Detect which cell encompasses the target text, then output its (X, Y) center coordinate. 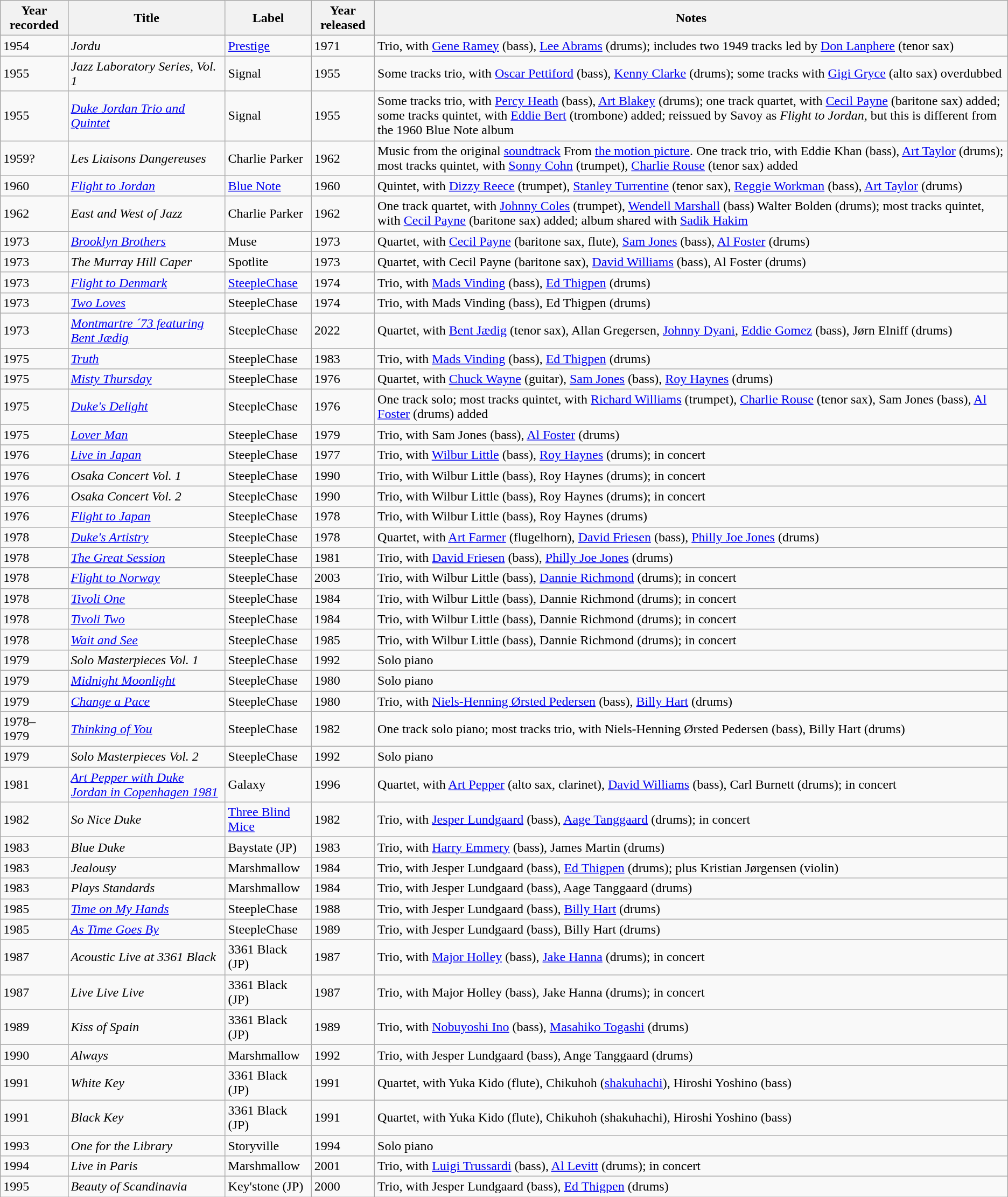
Some tracks trio, with Oscar Pettiford (bass), Kenny Clarke (drums); some tracks with Gigi Gryce (alto sax) overdubbed (691, 73)
So Nice Duke (146, 820)
1954 (34, 46)
One track solo piano; most tracks trio, with Niels-Henning Ørsted Pedersen (bass), Billy Hart (drums) (691, 729)
Duke's Artistry (146, 537)
Storyville (268, 1146)
2022 (342, 331)
Duke's Delight (146, 407)
Flight to Jordan (146, 186)
Year recorded (34, 18)
As Time Goes By (146, 929)
2000 (342, 1187)
Key'stone (JP) (268, 1187)
Quartet, with Cecil Payne (baritone sax), David Williams (bass), Al Foster (drums) (691, 262)
Art Pepper with Duke Jordan in Copenhagen 1981 (146, 784)
Kiss of Spain (146, 1027)
Quartet, with Art Pepper (alto sax, clarinet), David Williams (bass), Carl Burnett (drums); in concert (691, 784)
Midnight Moonlight (146, 680)
Trio, with David Friesen (bass), Philly Joe Jones (drums) (691, 558)
Osaka Concert Vol. 1 (146, 476)
Flight to Japan (146, 517)
Year released (342, 18)
Quartet, with Cecil Payne (baritone sax, flute), Sam Jones (bass), Al Foster (drums) (691, 241)
Trio, with Wilbur Little (bass), Roy Haynes (drums) (691, 517)
Muse (268, 241)
Trio, with Jesper Lundgaard (bass), Aage Tanggaard (drums); in concert (691, 820)
Label (268, 18)
Trio, with Jesper Lundgaard (bass), Ange Tanggaard (drums) (691, 1055)
Baystate (JP) (268, 847)
One for the Library (146, 1146)
Galaxy (268, 784)
Flight to Denmark (146, 282)
Flight to Norway (146, 578)
Brooklyn Brothers (146, 241)
2003 (342, 578)
Tivoli One (146, 598)
Title (146, 18)
Trio, with Niels-Henning Ørsted Pedersen (bass), Billy Hart (drums) (691, 701)
Quartet, with Art Farmer (flugelhorn), David Friesen (bass), Philly Joe Jones (drums) (691, 537)
Blue Duke (146, 847)
Trio, with Jesper Lundgaard (bass), Aage Tanggaard (drums) (691, 888)
Trio, with Harry Emmery (bass), James Martin (drums) (691, 847)
Three Blind Mice (268, 820)
Beauty of Scandinavia (146, 1187)
Solo Masterpieces Vol. 2 (146, 757)
Acoustic Live at 3361 Black (146, 957)
Trio, with Luigi Trussardi (bass), Al Levitt (drums); in concert (691, 1166)
Duke Jordan Trio and Quintet (146, 116)
Live Live Live (146, 992)
1978–1979 (34, 729)
Quartet, with Chuck Wayne (guitar), Sam Jones (bass), Roy Haynes (drums) (691, 379)
Solo Masterpieces Vol. 1 (146, 660)
Time on My Hands (146, 909)
Tivoli Two (146, 619)
Misty Thursday (146, 379)
1996 (342, 784)
Black Key (146, 1117)
Montmartre ´73 featuring Bent Jædig (146, 331)
Live in Japan (146, 455)
The Murray Hill Caper (146, 262)
Spotlite (268, 262)
Quintet, with Dizzy Reece (trumpet), Stanley Turrentine (tenor sax), Reggie Workman (bass), Art Taylor (drums) (691, 186)
One track solo; most tracks quintet, with Richard Williams (trumpet), Charlie Rouse (tenor sax), Sam Jones (bass), Al Foster (drums) added (691, 407)
1988 (342, 909)
Trio, with Nobuyoshi Ino (bass), Masahiko Togashi (drums) (691, 1027)
Wait and See (146, 639)
Trio, with Jesper Lundgaard (bass), Ed Thigpen (drums) (691, 1187)
Quartet, with Bent Jædig (tenor sax), Allan Gregersen, Johnny Dyani, Eddie Gomez (bass), Jørn Elniff (drums) (691, 331)
Lover Man (146, 435)
1971 (342, 46)
Trio, with Jesper Lundgaard (bass), Ed Thigpen (drums); plus Kristian Jørgensen (violin) (691, 868)
The Great Session (146, 558)
Always (146, 1055)
Les Liaisons Dangereuses (146, 158)
Change a Pace (146, 701)
Live in Paris (146, 1166)
Jordu (146, 46)
Thinking of You (146, 729)
Jazz Laboratory Series, Vol. 1 (146, 73)
Prestige (268, 46)
2001 (342, 1166)
White Key (146, 1083)
1993 (34, 1146)
Blue Note (268, 186)
1977 (342, 455)
Jealousy (146, 868)
Two Loves (146, 303)
Osaka Concert Vol. 2 (146, 496)
Trio, with Gene Ramey (bass), Lee Abrams (drums); includes two 1949 tracks led by Don Lanphere (tenor sax) (691, 46)
Plays Standards (146, 888)
East and West of Jazz (146, 213)
Notes (691, 18)
1959? (34, 158)
1995 (34, 1187)
Trio, with Sam Jones (bass), Al Foster (drums) (691, 435)
Truth (146, 358)
